Return the (x, y) coordinate for the center point of the cell that contains the specified text.  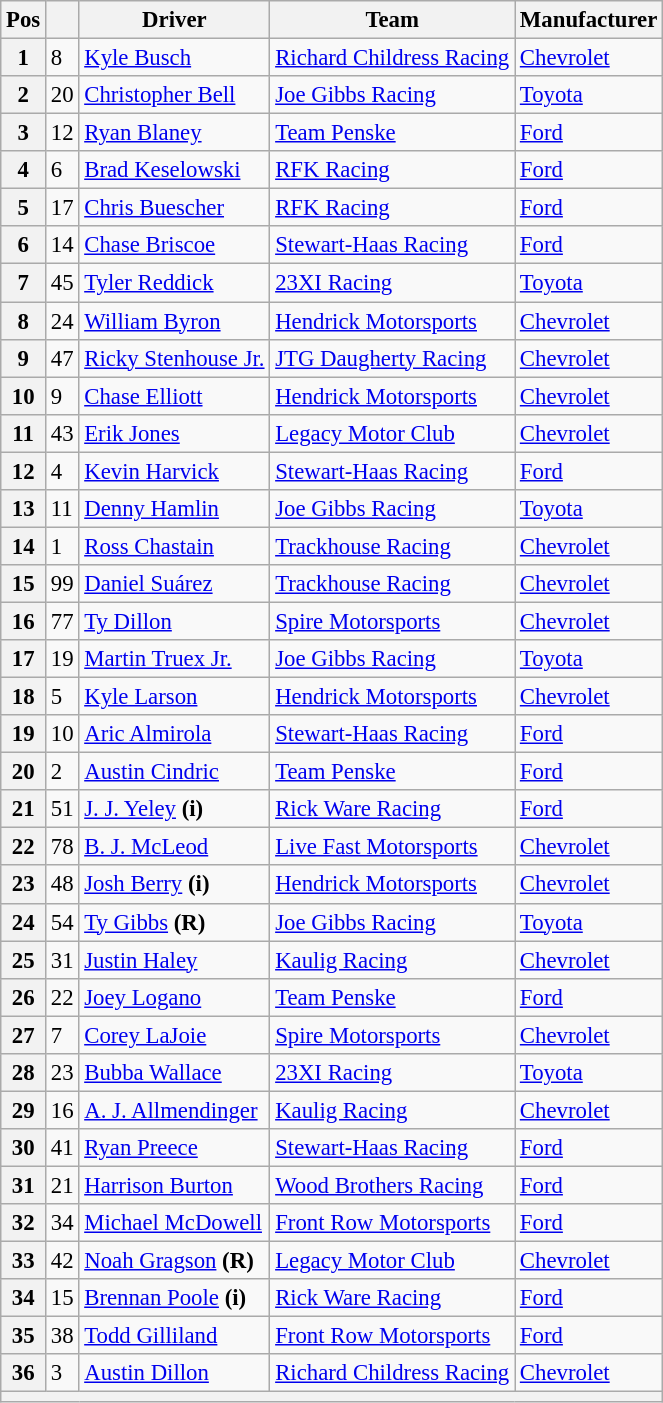
Joey Logano (174, 997)
Pos (24, 20)
Martin Truex Jr. (174, 659)
B. J. McLeod (174, 847)
Ty Dillon (174, 621)
Denny Hamlin (174, 509)
A. J. Allmendinger (174, 1110)
35 (24, 1336)
Corey LaJoie (174, 1035)
J. J. Yeley (i) (174, 809)
99 (62, 584)
Todd Gilliland (174, 1336)
Ty Gibbs (R) (174, 922)
William Byron (174, 321)
Chris Buescher (174, 208)
Austin Cindric (174, 772)
18 (24, 697)
Josh Berry (i) (174, 885)
Harrison Burton (174, 1185)
27 (24, 1035)
25 (24, 960)
Brennan Poole (i) (174, 1298)
47 (62, 358)
Team (392, 20)
32 (24, 1223)
26 (24, 997)
13 (24, 509)
Kyle Larson (174, 697)
Aric Almirola (174, 734)
51 (62, 809)
36 (24, 1373)
Kyle Busch (174, 58)
54 (62, 922)
Brad Keselowski (174, 170)
Ryan Blaney (174, 133)
28 (24, 1073)
Bubba Wallace (174, 1073)
78 (62, 847)
Noah Gragson (R) (174, 1261)
Michael McDowell (174, 1223)
JTG Daugherty Racing (392, 358)
38 (62, 1336)
Ross Chastain (174, 546)
Erik Jones (174, 433)
Live Fast Motorsports (392, 847)
Ricky Stenhouse Jr. (174, 358)
Daniel Suárez (174, 584)
Ryan Preece (174, 1148)
Christopher Bell (174, 95)
Manufacturer (589, 20)
41 (62, 1148)
Chase Briscoe (174, 245)
43 (62, 433)
48 (62, 885)
Wood Brothers Racing (392, 1185)
45 (62, 283)
Justin Haley (174, 960)
42 (62, 1261)
30 (24, 1148)
Austin Dillon (174, 1373)
Chase Elliott (174, 396)
Driver (174, 20)
33 (24, 1261)
77 (62, 621)
29 (24, 1110)
Kevin Harvick (174, 471)
Tyler Reddick (174, 283)
